Extract the [X, Y] coordinate from the center of the cell holding the provided text.  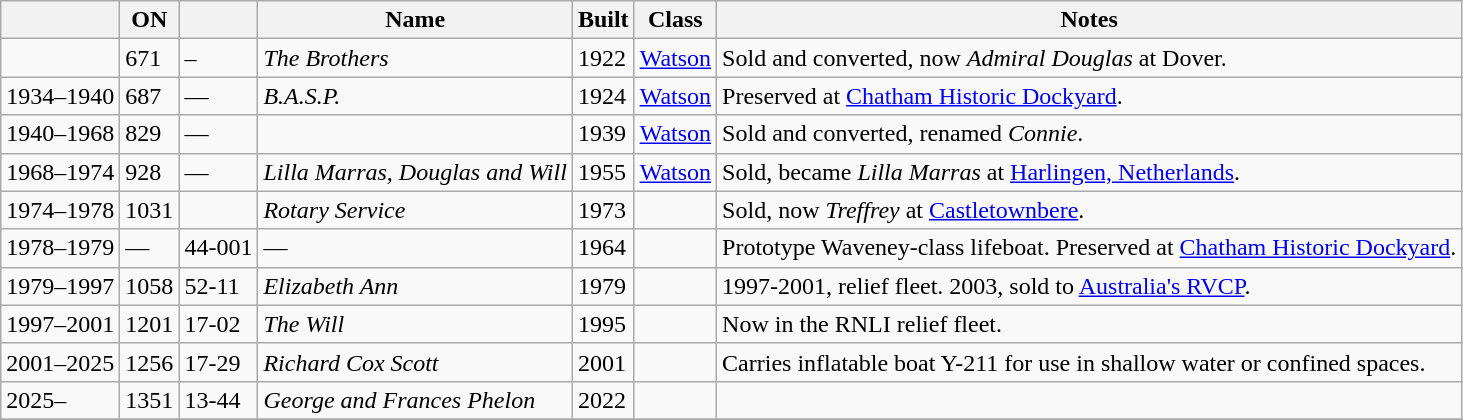
1256 [150, 362]
1979 [603, 286]
829 [150, 134]
1968–1974 [60, 172]
1934–1940 [60, 96]
1974–1978 [60, 210]
1979–1997 [60, 286]
44-001 [218, 248]
1973 [603, 210]
1924 [603, 96]
The Brothers [415, 58]
928 [150, 172]
– [218, 58]
Sold, now Treffrey at Castletownbere. [1090, 210]
2001 [603, 362]
1939 [603, 134]
Sold, became Lilla Marras at Harlingen, Netherlands. [1090, 172]
Class [675, 20]
ON [150, 20]
Sold and converted, now Admiral Douglas at Dover. [1090, 58]
1997-2001, relief fleet. 2003, sold to Australia's RVCP. [1090, 286]
13-44 [218, 400]
52-11 [218, 286]
1955 [603, 172]
1995 [603, 324]
1058 [150, 286]
2001–2025 [60, 362]
1940–1968 [60, 134]
1997–2001 [60, 324]
1351 [150, 400]
2022 [603, 400]
Notes [1090, 20]
687 [150, 96]
George and Frances Phelon [415, 400]
Prototype Waveney-class lifeboat. Preserved at Chatham Historic Dockyard. [1090, 248]
Name [415, 20]
B.A.S.P. [415, 96]
Preserved at Chatham Historic Dockyard. [1090, 96]
2025– [60, 400]
Sold and converted, renamed Connie. [1090, 134]
Carries inflatable boat Y-211 for use in shallow water or confined spaces. [1090, 362]
Built [603, 20]
Richard Cox Scott [415, 362]
671 [150, 58]
17-29 [218, 362]
1031 [150, 210]
Rotary Service [415, 210]
1964 [603, 248]
1922 [603, 58]
17-02 [218, 324]
Lilla Marras, Douglas and Will [415, 172]
The Will [415, 324]
1201 [150, 324]
Now in the RNLI relief fleet. [1090, 324]
Elizabeth Ann [415, 286]
1978–1979 [60, 248]
